Determine the (X, Y) coordinate at the center of the cell enclosing the given text.  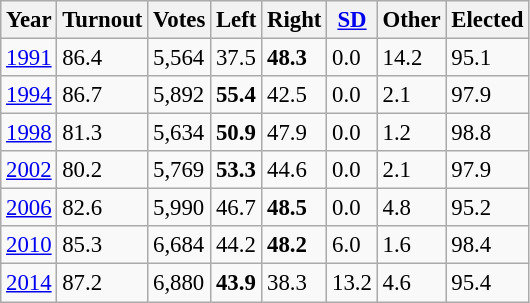
81.3 (102, 133)
87.2 (102, 283)
48.5 (294, 208)
80.2 (102, 170)
55.4 (236, 95)
46.7 (236, 208)
5,769 (180, 170)
43.9 (236, 283)
Left (236, 20)
86.7 (102, 95)
1994 (29, 95)
5,990 (180, 208)
86.4 (102, 58)
48.3 (294, 58)
Year (29, 20)
5,892 (180, 95)
SD (352, 20)
1.6 (412, 245)
Elected (488, 20)
2006 (29, 208)
6,880 (180, 283)
4.8 (412, 208)
2010 (29, 245)
82.6 (102, 208)
Votes (180, 20)
4.6 (412, 283)
98.8 (488, 133)
50.9 (236, 133)
2014 (29, 283)
48.2 (294, 245)
5,564 (180, 58)
85.3 (102, 245)
1991 (29, 58)
98.4 (488, 245)
5,634 (180, 133)
Right (294, 20)
2002 (29, 170)
6.0 (352, 245)
Turnout (102, 20)
95.2 (488, 208)
95.4 (488, 283)
1.2 (412, 133)
38.3 (294, 283)
Other (412, 20)
14.2 (412, 58)
6,684 (180, 245)
47.9 (294, 133)
53.3 (236, 170)
44.2 (236, 245)
13.2 (352, 283)
42.5 (294, 95)
1998 (29, 133)
95.1 (488, 58)
44.6 (294, 170)
37.5 (236, 58)
